Scan for the cell matching the given text and deliver its [X, Y] coordinate at center. 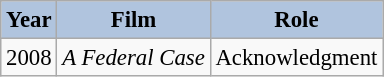
A Federal Case [134, 58]
Film [134, 20]
2008 [29, 58]
Acknowledgment [296, 58]
Role [296, 20]
Year [29, 20]
